Output the (x, y) coordinate of the center of the cell containing the given text.  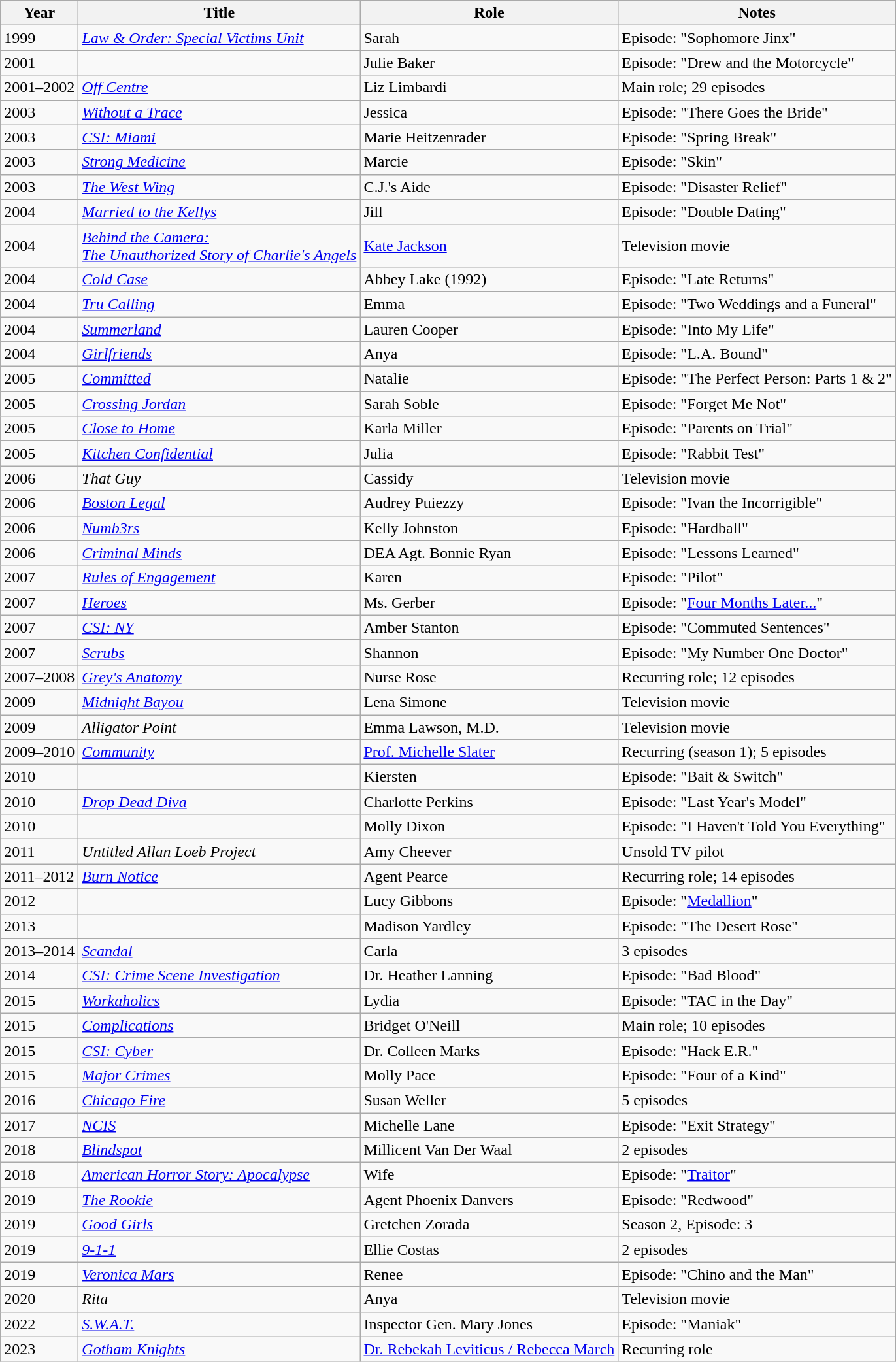
Numb3rs (220, 528)
Lena Simone (489, 702)
Episode: "The Desert Rose" (757, 926)
Wife (489, 1175)
Episode: "Commuted Sentences" (757, 627)
Episode: "Hardball" (757, 528)
Episode: "Sophomore Jinx" (757, 38)
Episode: "Redwood" (757, 1200)
Kelly Johnston (489, 528)
Shannon (489, 652)
Bridget O'Neill (489, 1025)
CSI: Crime Scene Investigation (220, 976)
Episode: "Last Year's Model" (757, 802)
Cold Case (220, 279)
Millicent Van Der Waal (489, 1150)
Chicago Fire (220, 1100)
Role (489, 13)
Gretchen Zorada (489, 1225)
Episode: "Into My Life" (757, 329)
Drop Dead Diva (220, 802)
Season 2, Episode: 3 (757, 1225)
2009–2010 (39, 752)
Abbey Lake (1992) (489, 279)
Dr. Colleen Marks (489, 1050)
Heroes (220, 603)
Kiersten (489, 777)
Close to Home (220, 429)
2013–2014 (39, 951)
Episode: "Ivan the Incorrigible" (757, 503)
Liz Limbardi (489, 88)
Scandal (220, 951)
2014 (39, 976)
2012 (39, 901)
Tru Calling (220, 304)
2017 (39, 1125)
Sarah Soble (489, 404)
Main role; 10 episodes (757, 1025)
Episode: "Late Returns" (757, 279)
5 episodes (757, 1100)
Episode: "Drew and the Motorcycle" (757, 63)
Agent Pearce (489, 876)
Boston Legal (220, 503)
Burn Notice (220, 876)
Prof. Michelle Slater (489, 752)
Episode: "Exit Strategy" (757, 1125)
Blindspot (220, 1150)
Gotham Knights (220, 1349)
Veronica Mars (220, 1274)
2023 (39, 1349)
Unsold TV pilot (757, 852)
Summerland (220, 329)
Ellie Costas (489, 1250)
Recurring role; 12 episodes (757, 677)
Episode: "My Number One Doctor" (757, 652)
2013 (39, 926)
9-1-1 (220, 1250)
2011 (39, 852)
Lucy Gibbons (489, 901)
Kitchen Confidential (220, 454)
American Horror Story: Apocalypse (220, 1175)
Jill (489, 212)
Episode: "Parents on Trial" (757, 429)
Cassidy (489, 478)
Emma (489, 304)
Episode: "Four of a Kind" (757, 1075)
Episode: "Skin" (757, 162)
Amber Stanton (489, 627)
Episode: "Two Weddings and a Funeral" (757, 304)
Inspector Gen. Mary Jones (489, 1324)
Scrubs (220, 652)
Madison Yardley (489, 926)
Lydia (489, 1001)
2001 (39, 63)
Without a Trace (220, 112)
Rules of Engagement (220, 578)
Episode: "Four Months Later..." (757, 603)
Title (220, 13)
Amy Cheever (489, 852)
Episode: "Double Dating" (757, 212)
Episode: "Maniak" (757, 1324)
Marie Heitzenrader (489, 137)
Jessica (489, 112)
Recurring role (757, 1349)
Good Girls (220, 1225)
Year (39, 13)
Episode: "Rabbit Test" (757, 454)
Workaholics (220, 1001)
CSI: Miami (220, 137)
Grey's Anatomy (220, 677)
Married to the Kellys (220, 212)
Audrey Puiezzy (489, 503)
2022 (39, 1324)
Committed (220, 379)
Dr. Heather Lanning (489, 976)
Girlfriends (220, 354)
Episode: "Disaster Relief" (757, 187)
Emma Lawson, M.D. (489, 727)
Nurse Rose (489, 677)
DEA Agt. Bonnie Ryan (489, 553)
CSI: Cyber (220, 1050)
Molly Pace (489, 1075)
Episode: "L.A. Bound" (757, 354)
Molly Dixon (489, 827)
The Rookie (220, 1200)
2001–2002 (39, 88)
Episode: "Bait & Switch" (757, 777)
Karla Miller (489, 429)
Natalie (489, 379)
Episode: "Lessons Learned" (757, 553)
Off Centre (220, 88)
Episode: "There Goes the Bride" (757, 112)
CSI: NY (220, 627)
Kate Jackson (489, 246)
Episode: "Hack E.R." (757, 1050)
NCIS (220, 1125)
Alligator Point (220, 727)
That Guy (220, 478)
Criminal Minds (220, 553)
Law & Order: Special Victims Unit (220, 38)
Recurring (season 1); 5 episodes (757, 752)
Episode: "Chino and the Man" (757, 1274)
3 episodes (757, 951)
2020 (39, 1299)
C.J.'s Aide (489, 187)
The West Wing (220, 187)
Midnight Bayou (220, 702)
Episode: "Pilot" (757, 578)
Crossing Jordan (220, 404)
Julie Baker (489, 63)
Ms. Gerber (489, 603)
Agent Phoenix Danvers (489, 1200)
Episode: "I Haven't Told You Everything" (757, 827)
Notes (757, 13)
Sarah (489, 38)
2011–2012 (39, 876)
Rita (220, 1299)
Episode: "Traitor" (757, 1175)
1999 (39, 38)
2007–2008 (39, 677)
Episode: "The Perfect Person: Parts 1 & 2" (757, 379)
Charlotte Perkins (489, 802)
Main role; 29 episodes (757, 88)
Episode: "Forget Me Not" (757, 404)
Strong Medicine (220, 162)
Carla (489, 951)
2016 (39, 1100)
Complications (220, 1025)
Community (220, 752)
Karen (489, 578)
Behind the Camera: The Unauthorized Story of Charlie's Angels (220, 246)
S.W.A.T. (220, 1324)
Marcie (489, 162)
Susan Weller (489, 1100)
Episode: "TAC in the Day" (757, 1001)
Dr. Rebekah Leviticus / Rebecca March (489, 1349)
Michelle Lane (489, 1125)
Lauren Cooper (489, 329)
Renee (489, 1274)
Episode: "Medallion" (757, 901)
Untitled Allan Loeb Project (220, 852)
Julia (489, 454)
Episode: "Spring Break" (757, 137)
Episode: "Bad Blood" (757, 976)
Major Crimes (220, 1075)
Recurring role; 14 episodes (757, 876)
